Search for the cell housing the specified text and yield its (X, Y) center coordinate. 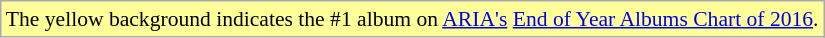
The yellow background indicates the #1 album on ARIA's End of Year Albums Chart of 2016. (412, 19)
